From the cell containing the given text, extract its center point as [x, y] coordinate. 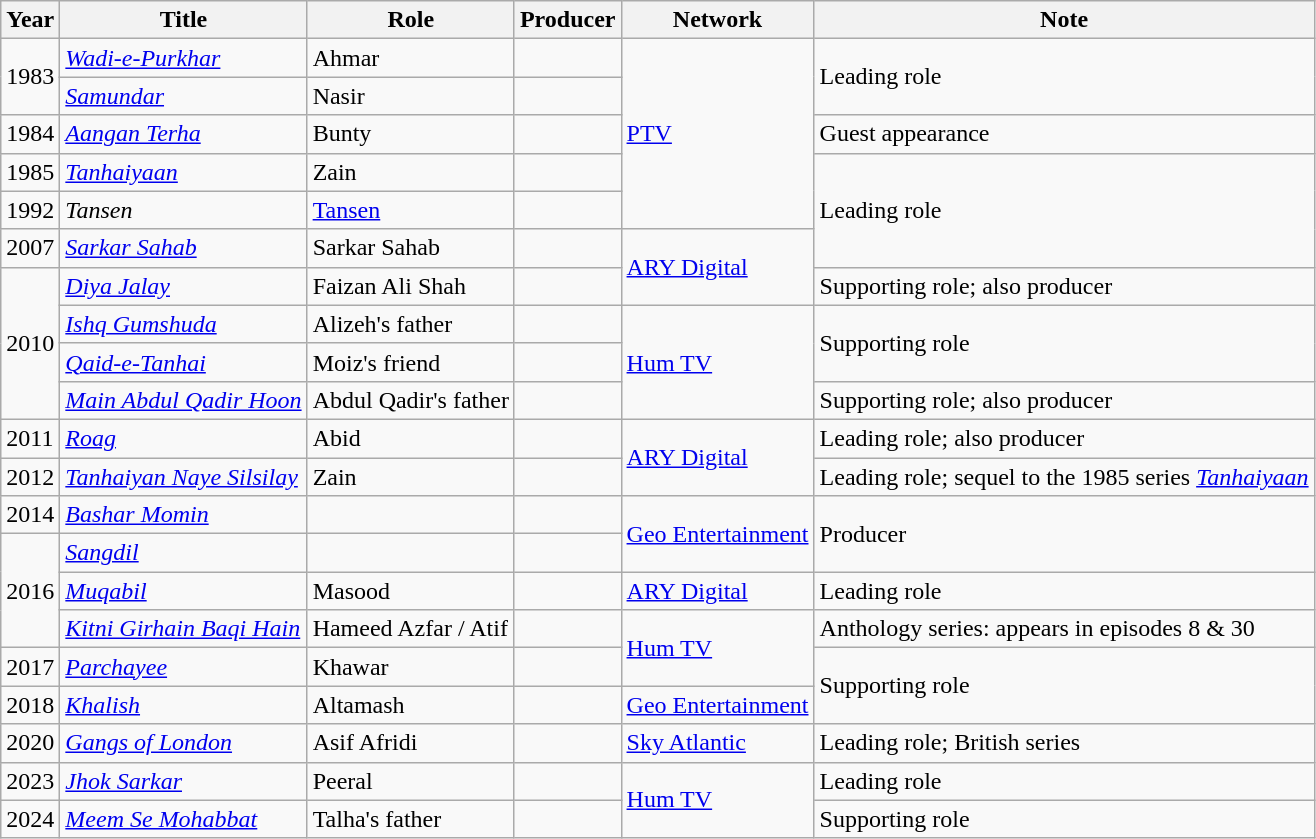
Anthology series: appears in episodes 8 & 30 [1064, 629]
Ishq Gumshuda [184, 324]
1985 [30, 172]
2017 [30, 667]
2020 [30, 743]
Muqabil [184, 591]
Sangdil [184, 553]
2018 [30, 705]
Tanhaiyan Naye Silsilay [184, 477]
2014 [30, 515]
Nasir [410, 96]
Aangan Terha [184, 134]
Peeral [410, 781]
Meem Se Mohabbat [184, 819]
Samundar [184, 96]
2011 [30, 438]
Sky Atlantic [718, 743]
2023 [30, 781]
Diya Jalay [184, 286]
Note [1064, 20]
Tanhaiyaan [184, 172]
2007 [30, 248]
Bunty [410, 134]
Wadi-e-Purkhar [184, 58]
Asif Afridi [410, 743]
Hameed Azfar / Atif [410, 629]
Year [30, 20]
Abdul Qadir's father [410, 400]
Role [410, 20]
Network [718, 20]
2016 [30, 591]
2024 [30, 819]
Faizan Ali Shah [410, 286]
Jhok Sarkar [184, 781]
Leading role; sequel to the 1985 series Tanhaiyaan [1064, 477]
2010 [30, 343]
1984 [30, 134]
Masood [410, 591]
Bashar Momin [184, 515]
Leading role; also producer [1064, 438]
PTV [718, 134]
Abid [410, 438]
Talha's father [410, 819]
Ahmar [410, 58]
1983 [30, 77]
Khalish [184, 705]
Moiz's friend [410, 362]
Main Abdul Qadir Hoon [184, 400]
Title [184, 20]
Alizeh's father [410, 324]
1992 [30, 210]
Parchayee [184, 667]
Khawar [410, 667]
Guest appearance [1064, 134]
Gangs of London [184, 743]
Altamash [410, 705]
Qaid-e-Tanhai [184, 362]
Roag [184, 438]
2012 [30, 477]
Kitni Girhain Baqi Hain [184, 629]
Leading role; British series [1064, 743]
